Search for the cell housing the specified text and yield its (x, y) center coordinate. 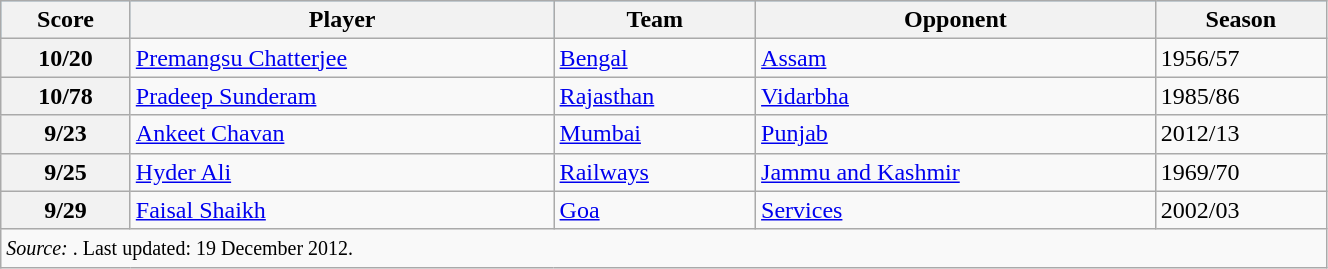
Bengal (654, 58)
1985/86 (1240, 96)
Railways (654, 172)
Assam (956, 58)
2012/13 (1240, 134)
Ankeet Chavan (342, 134)
2002/03 (1240, 210)
Player (342, 20)
Opponent (956, 20)
Goa (654, 210)
1956/57 (1240, 58)
Hyder Ali (342, 172)
Pradeep Sunderam (342, 96)
Services (956, 210)
9/25 (66, 172)
Mumbai (654, 134)
9/23 (66, 134)
Season (1240, 20)
Team (654, 20)
Punjab (956, 134)
Premangsu Chatterjee (342, 58)
10/20 (66, 58)
9/29 (66, 210)
Jammu and Kashmir (956, 172)
10/78 (66, 96)
Vidarbha (956, 96)
Rajasthan (654, 96)
Score (66, 20)
1969/70 (1240, 172)
Source: . Last updated: 19 December 2012. (664, 248)
Faisal Shaikh (342, 210)
